Determine the (X, Y) coordinate at the center of the cell enclosing the given text.  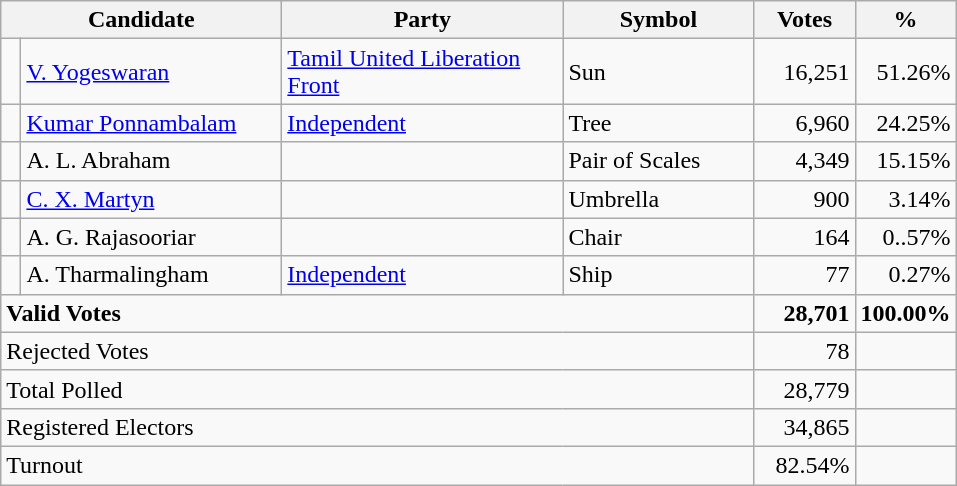
15.15% (906, 161)
28,779 (804, 389)
Umbrella (658, 199)
Valid Votes (378, 313)
6,960 (804, 123)
Total Polled (378, 389)
Candidate (142, 20)
Tree (658, 123)
51.26% (906, 72)
16,251 (804, 72)
Pair of Scales (658, 161)
100.00% (906, 313)
3.14% (906, 199)
0..57% (906, 237)
34,865 (804, 427)
A. Tharmalingham (152, 275)
Turnout (378, 465)
Ship (658, 275)
0.27% (906, 275)
V. Yogeswaran (152, 72)
A. G. Rajasooriar (152, 237)
Party (422, 20)
164 (804, 237)
Rejected Votes (378, 351)
Chair (658, 237)
Votes (804, 20)
Symbol (658, 20)
Tamil United Liberation Front (422, 72)
77 (804, 275)
Registered Electors (378, 427)
78 (804, 351)
% (906, 20)
Sun (658, 72)
A. L. Abraham (152, 161)
900 (804, 199)
28,701 (804, 313)
C. X. Martyn (152, 199)
4,349 (804, 161)
24.25% (906, 123)
82.54% (804, 465)
Kumar Ponnambalam (152, 123)
